Determine the [x, y] coordinate at the center of the cell enclosing the given text.  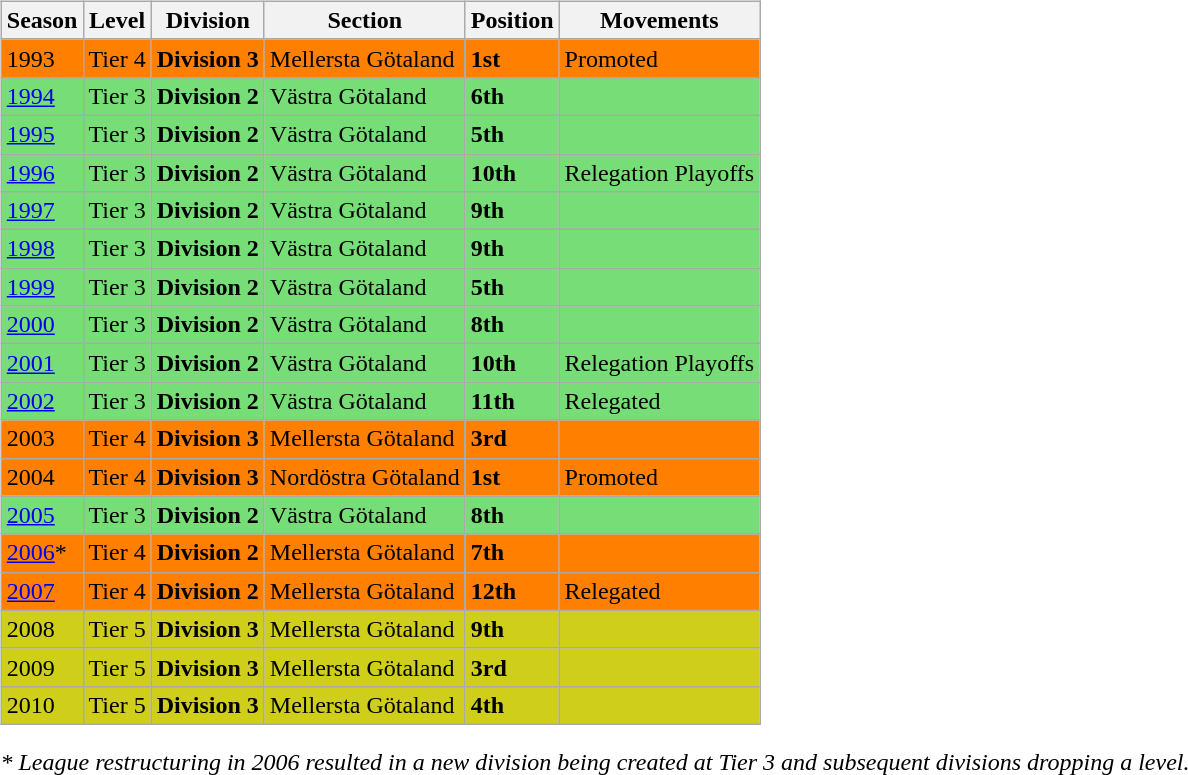
1993 [42, 58]
1998 [42, 249]
Nordöstra Götaland [364, 477]
11th [512, 401]
1997 [42, 211]
Position [512, 20]
2006* [42, 553]
1995 [42, 134]
2004 [42, 477]
Level [117, 20]
2009 [42, 667]
Movements [660, 20]
1994 [42, 96]
2002 [42, 401]
2010 [42, 705]
2000 [42, 325]
2005 [42, 515]
1996 [42, 173]
6th [512, 96]
Section [364, 20]
4th [512, 705]
2008 [42, 629]
2001 [42, 363]
Division [208, 20]
7th [512, 553]
12th [512, 591]
Season [42, 20]
2003 [42, 439]
1999 [42, 287]
2007 [42, 591]
